Search for the cell housing the specified text and yield its (X, Y) center coordinate. 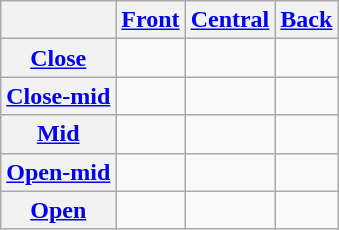
Mid (58, 134)
Close (58, 58)
Open (58, 210)
Front (150, 20)
Central (230, 20)
Back (306, 20)
Close-mid (58, 96)
Open-mid (58, 172)
